Return the (X, Y) coordinate for the center point of the cell that contains the specified text.  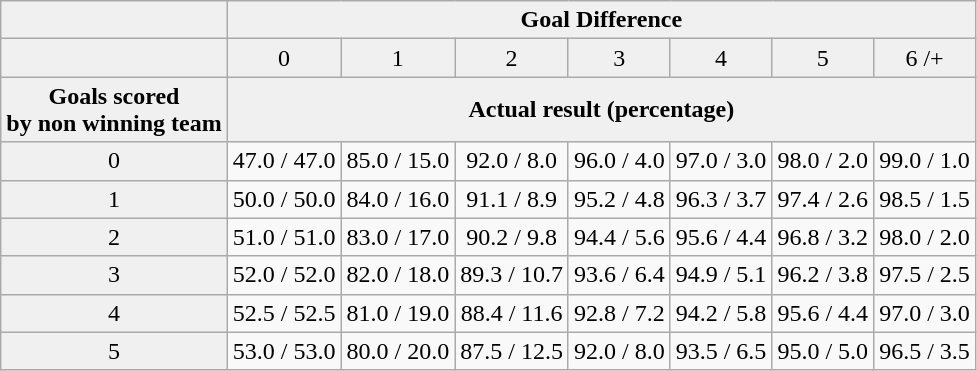
90.2 / 9.8 (512, 237)
6 /+ (925, 58)
52.5 / 52.5 (284, 313)
96.5 / 3.5 (925, 351)
85.0 / 15.0 (398, 161)
96.8 / 3.2 (823, 237)
95.0 / 5.0 (823, 351)
93.5 / 6.5 (721, 351)
96.2 / 3.8 (823, 275)
Actual result (percentage) (601, 110)
94.2 / 5.8 (721, 313)
50.0 / 50.0 (284, 199)
87.5 / 12.5 (512, 351)
Goals scoredby non winning team (114, 110)
Goal Difference (601, 20)
94.9 / 5.1 (721, 275)
93.6 / 6.4 (619, 275)
82.0 / 18.0 (398, 275)
51.0 / 51.0 (284, 237)
88.4 / 11.6 (512, 313)
80.0 / 20.0 (398, 351)
81.0 / 19.0 (398, 313)
84.0 / 16.0 (398, 199)
99.0 / 1.0 (925, 161)
97.5 / 2.5 (925, 275)
89.3 / 10.7 (512, 275)
94.4 / 5.6 (619, 237)
83.0 / 17.0 (398, 237)
98.5 / 1.5 (925, 199)
96.0 / 4.0 (619, 161)
92.8 / 7.2 (619, 313)
52.0 / 52.0 (284, 275)
91.1 / 8.9 (512, 199)
96.3 / 3.7 (721, 199)
53.0 / 53.0 (284, 351)
47.0 / 47.0 (284, 161)
97.4 / 2.6 (823, 199)
95.2 / 4.8 (619, 199)
